For the text-containing cell, return its midpoint in [x, y] coordinate format. 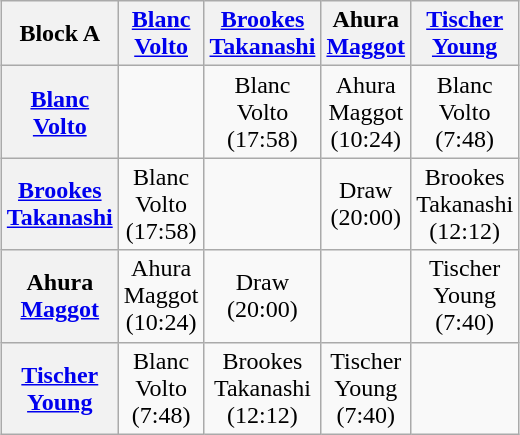
Block A [60, 34]
